Locate the cell with the specified text and output its (X, Y) center coordinate. 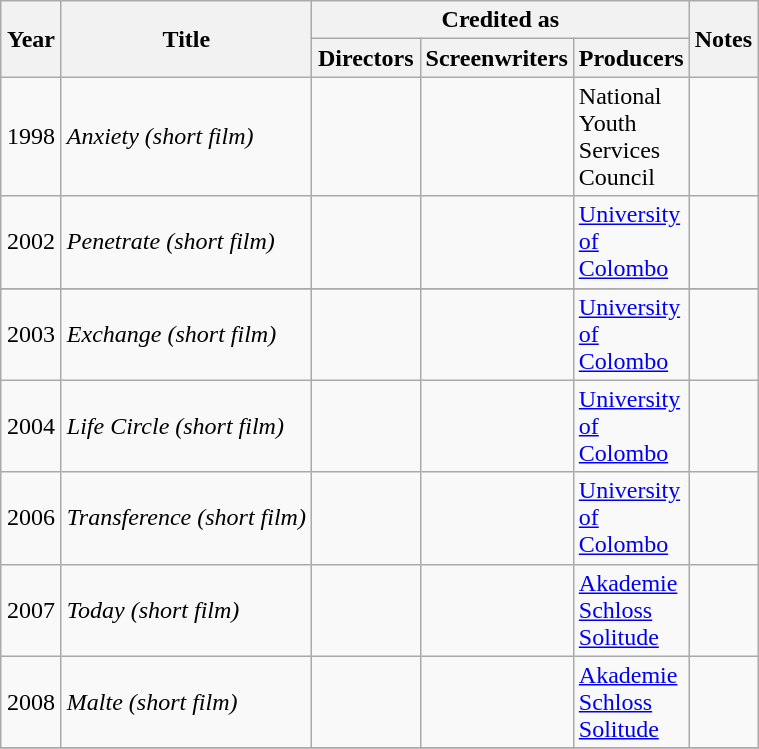
Malte (short film) (186, 702)
Penetrate (short film) (186, 242)
Transference (short film) (186, 518)
Credited as (500, 20)
2008 (32, 702)
Exchange (short film) (186, 334)
Producers (631, 58)
2006 (32, 518)
Today (short film) (186, 610)
Life Circle (short film) (186, 426)
Title (186, 39)
2007 (32, 610)
2002 (32, 242)
Anxiety (short film) (186, 136)
Screenwriters (496, 58)
1998 (32, 136)
Notes (723, 39)
National Youth Services Council (631, 136)
2004 (32, 426)
Directors (366, 58)
2003 (32, 334)
Year (32, 39)
